Provide the [x, y] coordinate of the cell's center where the given text is located.  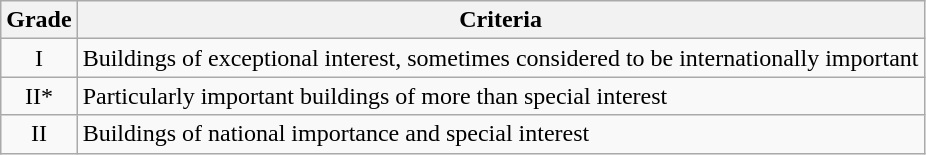
II [39, 134]
Criteria [500, 20]
Buildings of exceptional interest, sometimes considered to be internationally important [500, 58]
Buildings of national importance and special interest [500, 134]
Grade [39, 20]
II* [39, 96]
I [39, 58]
Particularly important buildings of more than special interest [500, 96]
